Return (X, Y) of the center of cell containing provided text 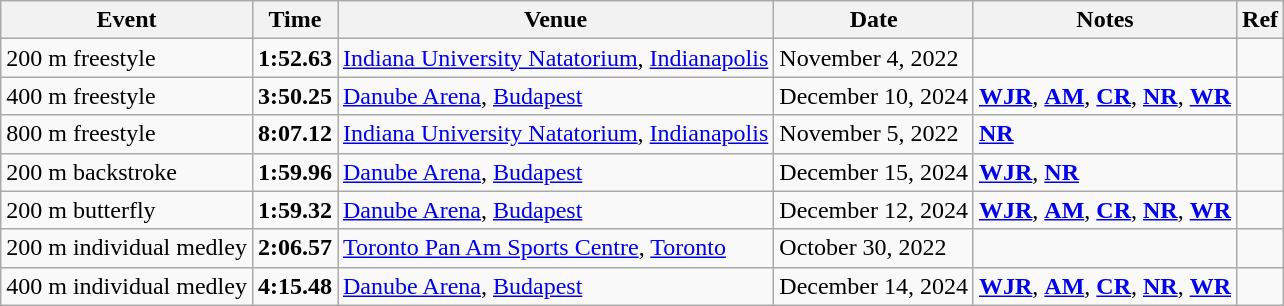
Date (874, 20)
October 30, 2022 (874, 248)
Toronto Pan Am Sports Centre, Toronto (556, 248)
November 4, 2022 (874, 58)
200 m backstroke (127, 172)
1:52.63 (294, 58)
Time (294, 20)
400 m freestyle (127, 96)
1:59.96 (294, 172)
Ref (1260, 20)
NR (1104, 134)
November 5, 2022 (874, 134)
4:15.48 (294, 286)
8:07.12 (294, 134)
December 12, 2024 (874, 210)
Notes (1104, 20)
December 15, 2024 (874, 172)
2:06.57 (294, 248)
200 m freestyle (127, 58)
WJR, NR (1104, 172)
1:59.32 (294, 210)
200 m individual medley (127, 248)
200 m butterfly (127, 210)
Event (127, 20)
December 14, 2024 (874, 286)
Venue (556, 20)
December 10, 2024 (874, 96)
800 m freestyle (127, 134)
400 m individual medley (127, 286)
3:50.25 (294, 96)
